For the text-containing cell, return its midpoint in (X, Y) coordinate format. 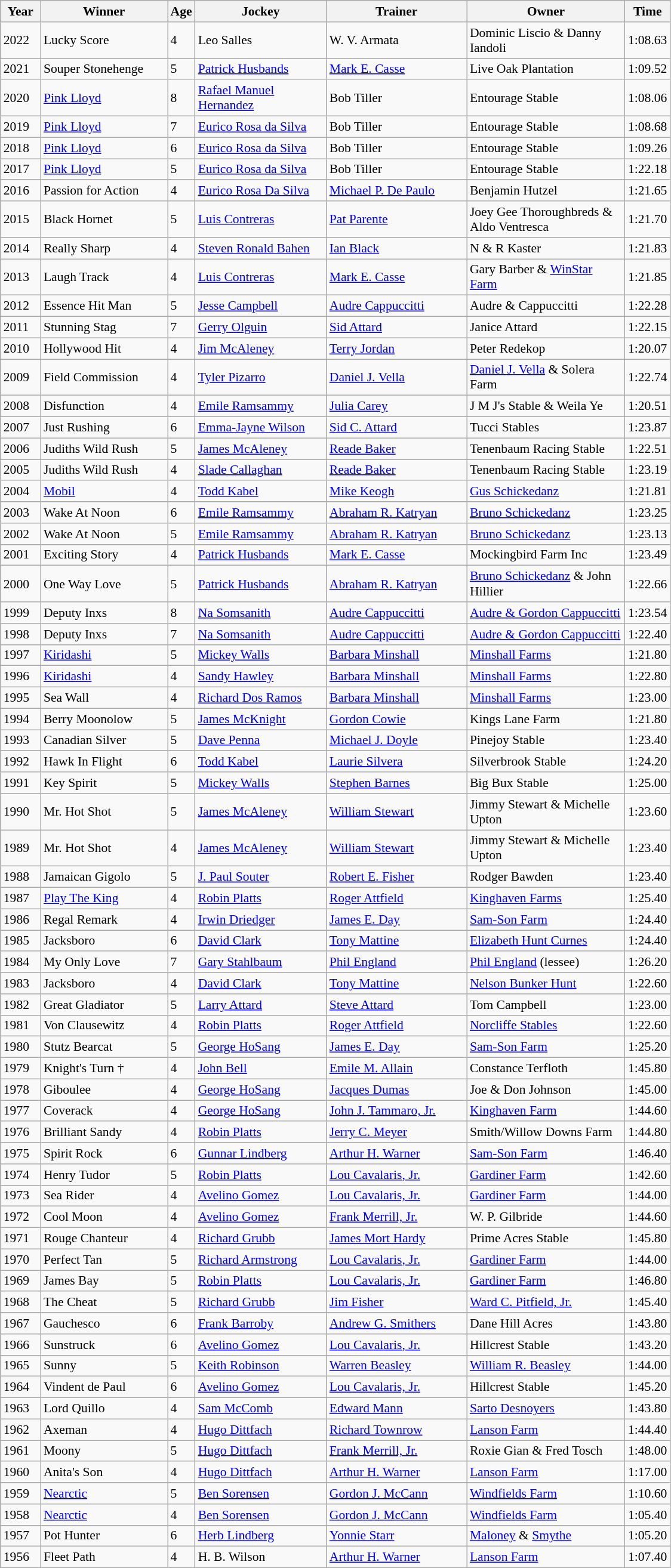
Richard Dos Ramos (261, 698)
2015 (20, 220)
1997 (20, 655)
Warren Beasley (396, 1366)
Leo Salles (261, 41)
Tom Campbell (546, 1005)
Dave Penna (261, 740)
Joe & Don Johnson (546, 1089)
1:48.00 (647, 1451)
1969 (20, 1281)
2006 (20, 449)
Jim Fisher (396, 1302)
2007 (20, 428)
Cool Moon (104, 1217)
Mike Keogh (396, 492)
Benjamin Hutzel (546, 191)
Gary Stahlbaum (261, 962)
One Way Love (104, 584)
W. P. Gilbride (546, 1217)
1:45.40 (647, 1302)
Moony (104, 1451)
1975 (20, 1153)
William R. Beasley (546, 1366)
Axeman (104, 1430)
Daniel J. Vella & Solera Farm (546, 377)
Trainer (396, 11)
Play The King (104, 899)
Gus Schickedanz (546, 492)
Souper Stonehenge (104, 69)
2011 (20, 328)
Exciting Story (104, 555)
Sarto Desnoyers (546, 1409)
2019 (20, 127)
W. V. Armata (396, 41)
1:09.26 (647, 148)
1981 (20, 1026)
1:42.60 (647, 1175)
Coverack (104, 1111)
1:22.80 (647, 677)
Daniel J. Vella (396, 377)
1961 (20, 1451)
1967 (20, 1323)
1:26.20 (647, 962)
Mockingbird Farm Inc (546, 555)
Joey Gee Thoroughbreds & Aldo Ventresca (546, 220)
1974 (20, 1175)
1971 (20, 1239)
1963 (20, 1409)
Jim McAleney (261, 348)
Michael J. Doyle (396, 740)
Herb Lindberg (261, 1536)
Sea Rider (104, 1196)
2010 (20, 348)
Larry Attard (261, 1005)
Rafael Manuel Hernandez (261, 98)
1988 (20, 877)
Irwin Driedger (261, 919)
1:17.00 (647, 1473)
1:22.18 (647, 169)
Brilliant Sandy (104, 1132)
1998 (20, 634)
Jockey (261, 11)
1989 (20, 848)
Gauchesco (104, 1323)
1:23.49 (647, 555)
J M J's Stable & Weila Ye (546, 406)
Tyler Pizarro (261, 377)
Andrew G. Smithers (396, 1323)
Sunny (104, 1366)
James Bay (104, 1281)
Sea Wall (104, 698)
2004 (20, 492)
Peter Redekop (546, 348)
Rouge Chanteur (104, 1239)
Ian Black (396, 248)
Sandy Hawley (261, 677)
1:22.40 (647, 634)
Kings Lane Farm (546, 719)
2000 (20, 584)
1:20.51 (647, 406)
Owner (546, 11)
Gerry Olguin (261, 328)
1968 (20, 1302)
1976 (20, 1132)
1:25.00 (647, 783)
1:21.70 (647, 220)
1960 (20, 1473)
Fleet Path (104, 1557)
1959 (20, 1493)
Disfunction (104, 406)
Kinghaven Farm (546, 1111)
Perfect Tan (104, 1260)
Henry Tudor (104, 1175)
Bruno Schickedanz & John Hillier (546, 584)
1:25.40 (647, 899)
John J. Tammaro, Jr. (396, 1111)
Berry Moonolow (104, 719)
Janice Attard (546, 328)
2020 (20, 98)
Dane Hill Acres (546, 1323)
Sunstruck (104, 1345)
1:20.07 (647, 348)
2005 (20, 470)
Elizabeth Hunt Curnes (546, 941)
John Bell (261, 1069)
Terry Jordan (396, 348)
H. B. Wilson (261, 1557)
Hawk In Flight (104, 762)
1:23.25 (647, 513)
1980 (20, 1047)
1964 (20, 1387)
1:45.00 (647, 1089)
Steven Ronald Bahen (261, 248)
1:24.20 (647, 762)
Canadian Silver (104, 740)
2017 (20, 169)
1972 (20, 1217)
Regal Remark (104, 919)
1:23.60 (647, 811)
1970 (20, 1260)
1:08.63 (647, 41)
Roxie Gian & Fred Tosch (546, 1451)
1991 (20, 783)
2001 (20, 555)
N & R Kaster (546, 248)
Time (647, 11)
1973 (20, 1196)
1956 (20, 1557)
Really Sharp (104, 248)
2009 (20, 377)
1978 (20, 1089)
Steve Attard (396, 1005)
James Mort Hardy (396, 1239)
1993 (20, 740)
1:23.19 (647, 470)
Tucci Stables (546, 428)
1:22.66 (647, 584)
Dominic Liscio & Danny Iandoli (546, 41)
Winner (104, 11)
1958 (20, 1515)
2014 (20, 248)
Lucky Score (104, 41)
Vindent de Paul (104, 1387)
1:21.85 (647, 277)
1965 (20, 1366)
1:43.20 (647, 1345)
1:05.20 (647, 1536)
Stunning Stag (104, 328)
Laugh Track (104, 277)
Spirit Rock (104, 1153)
1:22.15 (647, 328)
Audre & Cappuccitti (546, 306)
2008 (20, 406)
Sam McComb (261, 1409)
Passion for Action (104, 191)
1:25.20 (647, 1047)
Knight's Turn † (104, 1069)
Ward C. Pitfield, Jr. (546, 1302)
Pat Parente (396, 220)
Richard Armstrong (261, 1260)
Big Bux Stable (546, 783)
James McKnight (261, 719)
Lord Quillo (104, 1409)
Frank Barroby (261, 1323)
Eurico Rosa Da Silva (261, 191)
1:09.52 (647, 69)
1:44.40 (647, 1430)
1:10.60 (647, 1493)
1986 (20, 919)
Sid Attard (396, 328)
2013 (20, 277)
Richard Townrow (396, 1430)
My Only Love (104, 962)
1962 (20, 1430)
1:44.80 (647, 1132)
1994 (20, 719)
1:45.20 (647, 1387)
Silverbrook Stable (546, 762)
Laurie Silvera (396, 762)
Sid C. Attard (396, 428)
2012 (20, 306)
Keith Robinson (261, 1366)
1:21.81 (647, 492)
2016 (20, 191)
Mobil (104, 492)
Pot Hunter (104, 1536)
Prime Acres Stable (546, 1239)
Nelson Bunker Hunt (546, 983)
Live Oak Plantation (546, 69)
1992 (20, 762)
1:08.68 (647, 127)
Hollywood Hit (104, 348)
1:23.87 (647, 428)
1:05.40 (647, 1515)
Michael P. De Paulo (396, 191)
1977 (20, 1111)
Anita's Son (104, 1473)
Jacques Dumas (396, 1089)
1979 (20, 1069)
2002 (20, 534)
Kinghaven Farms (546, 899)
Jamaican Gigolo (104, 877)
1983 (20, 983)
1:23.13 (647, 534)
Constance Terfloth (546, 1069)
1995 (20, 698)
Gunnar Lindberg (261, 1153)
1:22.74 (647, 377)
Norcliffe Stables (546, 1026)
Phil England (396, 962)
1996 (20, 677)
Phil England (lessee) (546, 962)
Gary Barber & WinStar Farm (546, 277)
1957 (20, 1536)
1:23.54 (647, 613)
Black Hornet (104, 220)
1982 (20, 1005)
Jesse Campbell (261, 306)
Rodger Bawden (546, 877)
2003 (20, 513)
Age (181, 11)
Von Clausewitz (104, 1026)
Robert E. Fisher (396, 877)
1:46.80 (647, 1281)
Essence Hit Man (104, 306)
Stutz Bearcat (104, 1047)
1985 (20, 941)
1:22.28 (647, 306)
Pinejoy Stable (546, 740)
Edward Mann (396, 1409)
Smith/Willow Downs Farm (546, 1132)
1966 (20, 1345)
1987 (20, 899)
1:22.51 (647, 449)
Just Rushing (104, 428)
Jerry C. Meyer (396, 1132)
1999 (20, 613)
1:07.40 (647, 1557)
Julia Carey (396, 406)
2022 (20, 41)
J. Paul Souter (261, 877)
Maloney & Smythe (546, 1536)
Key Spirit (104, 783)
1:46.40 (647, 1153)
Emma-Jayne Wilson (261, 428)
1:08.06 (647, 98)
Great Gladiator (104, 1005)
Stephen Barnes (396, 783)
Year (20, 11)
Giboulee (104, 1089)
The Cheat (104, 1302)
1990 (20, 811)
Yonnie Starr (396, 1536)
Emile M. Allain (396, 1069)
Field Commission (104, 377)
Slade Callaghan (261, 470)
2018 (20, 148)
1:21.83 (647, 248)
2021 (20, 69)
Gordon Cowie (396, 719)
1984 (20, 962)
1:21.65 (647, 191)
